Capture the cell that displays the provided text and extract its (x, y) central coordinate. 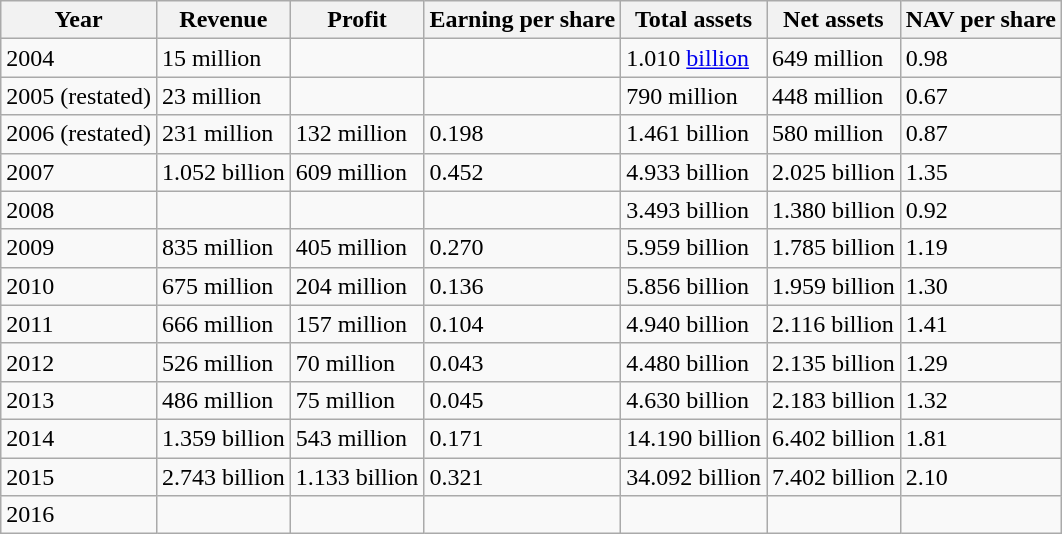
2011 (79, 324)
1.81 (980, 438)
0.043 (522, 362)
0.270 (522, 248)
2009 (79, 248)
Revenue (223, 20)
Profit (357, 20)
1.32 (980, 400)
2008 (79, 210)
Net assets (833, 20)
0.104 (522, 324)
0.98 (980, 58)
4.630 billion (694, 400)
Year (79, 20)
1.30 (980, 286)
2015 (79, 477)
526 million (223, 362)
649 million (833, 58)
5.856 billion (694, 286)
2007 (79, 172)
2.183 billion (833, 400)
580 million (833, 134)
543 million (357, 438)
14.190 billion (694, 438)
3.493 billion (694, 210)
0.136 (522, 286)
0.67 (980, 96)
1.29 (980, 362)
1.052 billion (223, 172)
1.010 billion (694, 58)
1.41 (980, 324)
70 million (357, 362)
448 million (833, 96)
7.402 billion (833, 477)
1.959 billion (833, 286)
75 million (357, 400)
2013 (79, 400)
23 million (223, 96)
Total assets (694, 20)
835 million (223, 248)
2.116 billion (833, 324)
2.743 billion (223, 477)
231 million (223, 134)
0.87 (980, 134)
666 million (223, 324)
0.045 (522, 400)
2010 (79, 286)
157 million (357, 324)
1.461 billion (694, 134)
1.785 billion (833, 248)
204 million (357, 286)
15 million (223, 58)
675 million (223, 286)
132 million (357, 134)
2.025 billion (833, 172)
486 million (223, 400)
2016 (79, 515)
0.452 (522, 172)
1.133 billion (357, 477)
4.480 billion (694, 362)
34.092 billion (694, 477)
0.171 (522, 438)
2.10 (980, 477)
0.321 (522, 477)
6.402 billion (833, 438)
1.35 (980, 172)
2.135 billion (833, 362)
Earning per share (522, 20)
4.940 billion (694, 324)
NAV per share (980, 20)
609 million (357, 172)
2004 (79, 58)
405 million (357, 248)
2006 (restated) (79, 134)
2005 (restated) (79, 96)
1.380 billion (833, 210)
1.359 billion (223, 438)
790 million (694, 96)
1.19 (980, 248)
0.198 (522, 134)
4.933 billion (694, 172)
5.959 billion (694, 248)
2012 (79, 362)
0.92 (980, 210)
2014 (79, 438)
